Extract the (x, y) coordinate from the center of the cell holding the provided text.  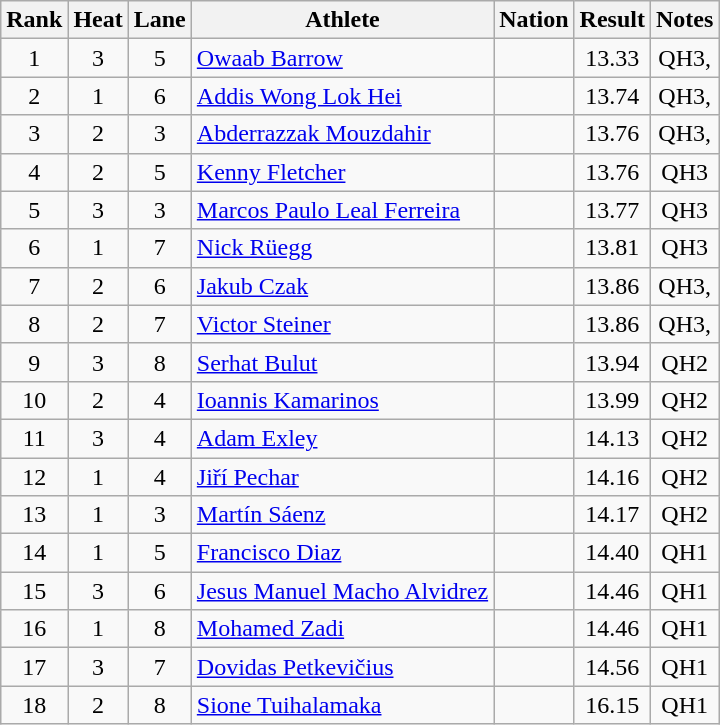
Francisco Diaz (342, 553)
13 (34, 515)
15 (34, 591)
16 (34, 629)
Athlete (342, 20)
9 (34, 362)
13.74 (612, 96)
Notes (684, 20)
Rank (34, 20)
10 (34, 400)
Sione Tuihalamaka (342, 705)
Serhat Bulut (342, 362)
Marcos Paulo Leal Ferreira (342, 210)
13.77 (612, 210)
14.17 (612, 515)
14.56 (612, 667)
12 (34, 477)
Adam Exley (342, 438)
16.15 (612, 705)
Nick Rüegg (342, 248)
13.94 (612, 362)
Abderrazzak Mouzdahir (342, 134)
14.16 (612, 477)
14 (34, 553)
17 (34, 667)
14.13 (612, 438)
Nation (534, 20)
Result (612, 20)
Victor Steiner (342, 324)
Owaab Barrow (342, 58)
13.33 (612, 58)
Lane (160, 20)
13.81 (612, 248)
Heat (98, 20)
Mohamed Zadi (342, 629)
Jesus Manuel Macho Alvidrez (342, 591)
13.99 (612, 400)
Addis Wong Lok Hei (342, 96)
Martín Sáenz (342, 515)
Kenny Fletcher (342, 172)
Jakub Czak (342, 286)
Ioannis Kamarinos (342, 400)
11 (34, 438)
Jiří Pechar (342, 477)
14.40 (612, 553)
18 (34, 705)
Dovidas Petkevičius (342, 667)
